Detect which cell encompasses the target text, then output its (X, Y) center coordinate. 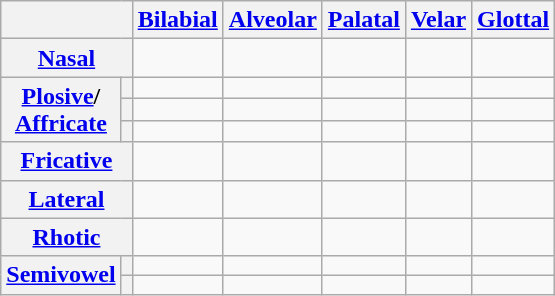
Rhotic (66, 237)
Lateral (66, 199)
Alveolar (272, 20)
Palatal (364, 20)
Bilabial (178, 20)
Plosive/Affricate (61, 110)
Fricative (66, 161)
Semivowel (61, 275)
Nasal (66, 58)
Velar (438, 20)
Glottal (514, 20)
